Extract the [x, y] coordinate from the center of the cell holding the provided text.  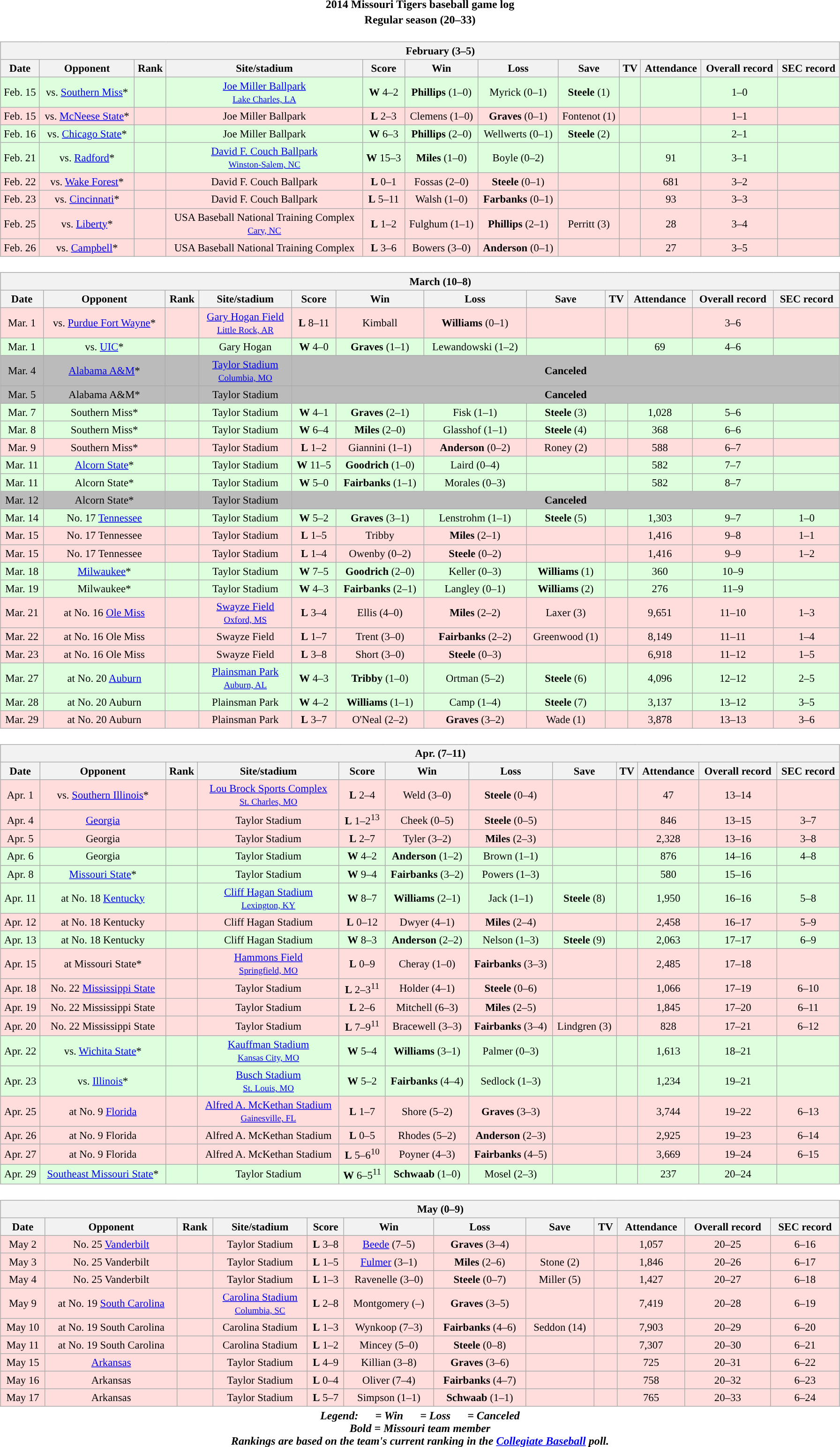
19–23 [738, 1136]
Steele (3) [566, 412]
1,427 [651, 1280]
vs. Campbell* [87, 248]
828 [668, 1026]
Apr. 19 [21, 1007]
Apr. 26 [21, 1136]
Steele (0–4) [510, 795]
2,328 [668, 839]
Steele (5) [566, 518]
Steele (6) [566, 678]
Mar. 27 [22, 678]
Fairbanks (3–4) [510, 1026]
Cliff Hagan StadiumLexington, KY [269, 898]
6–19 [805, 1304]
17–19 [738, 988]
L 0–5 [362, 1136]
L 8–11 [314, 323]
Langley (0–1) [475, 588]
vs. Southern Miss* [87, 92]
13–15 [738, 820]
6–14 [808, 1136]
O'Neal (2–2) [380, 720]
Rhodes (5–2) [427, 1136]
1,028 [660, 412]
Anderson (1–2) [427, 856]
7,307 [651, 1345]
2,925 [668, 1136]
W 11–5 [314, 465]
W 8–7 [362, 898]
20–33 [727, 1398]
Short (3–0) [380, 654]
Fisk (1–1) [475, 412]
Miles (2–6) [480, 1262]
Mar. 4 [22, 370]
4,096 [660, 678]
Apr. 22 [21, 1051]
5–8 [808, 898]
Steele (1) [589, 92]
3,744 [668, 1111]
Seddon (14) [560, 1327]
16–17 [738, 922]
588 [660, 447]
Mar. 23 [22, 654]
Williams (1–1) [380, 702]
March (10–8) [420, 281]
Apr. 27 [21, 1154]
Boyle (0–2) [518, 158]
Fairbanks (4–7) [480, 1380]
W 7–5 [314, 571]
L 2–6 [362, 1007]
5–9 [808, 922]
W 15–3 [384, 158]
17–20 [738, 1007]
Ravenelle (3–0) [389, 1280]
May 3 [23, 1262]
6,918 [660, 654]
Feb. 26 [20, 248]
6–17 [805, 1262]
Kimball [380, 323]
vs. Southern Illinois* [103, 795]
2,063 [668, 940]
Myrick (0–1) [518, 92]
6–22 [805, 1363]
20–28 [727, 1304]
Ellis (4–0) [380, 612]
Bowers (3–0) [442, 248]
Lenstrohm (1–1) [475, 518]
11–9 [733, 588]
Apr. 11 [21, 898]
Palmer (0–3) [510, 1051]
L 0–1 [384, 182]
Goodrich (2–0) [380, 571]
Morales (0–3) [475, 483]
8–7 [733, 483]
at Missouri State* [103, 963]
Apr. 5 [21, 839]
3,878 [660, 720]
Mar. 9 [22, 447]
7,903 [651, 1327]
20–30 [727, 1345]
vs. Radford* [87, 158]
Tribby (1–0) [380, 678]
19–22 [738, 1111]
vs. UIC* [105, 347]
1,846 [651, 1262]
Steele (9) [585, 940]
846 [668, 820]
Fairbanks (4–5) [510, 1154]
Plainsman ParkAuburn, AL [245, 678]
3,669 [668, 1154]
Keller (0–3) [475, 571]
L 1–213 [362, 820]
2,458 [668, 922]
6–7 [733, 447]
17–21 [738, 1026]
Miles (2–3) [510, 839]
L 0–4 [326, 1380]
Simpson (1–1) [389, 1398]
13–12 [733, 702]
Killian (3–8) [389, 1363]
Feb. 21 [20, 158]
Graves (3–1) [380, 518]
Schwaab (1–1) [480, 1398]
Mar. 7 [22, 412]
Glasshof (1–1) [475, 430]
February (3–5) [420, 51]
Steele (0–7) [480, 1280]
1–5 [806, 654]
5–6 [733, 412]
L 2–3 [384, 116]
Fairbanks (4–6) [480, 1327]
Walsh (1–0) [442, 199]
Feb. 16 [20, 134]
Alfred A. McKethan StadiumGainesville, FL [269, 1111]
580 [668, 874]
Perritt (3) [589, 223]
W 8–3 [362, 940]
2–5 [806, 678]
69 [660, 347]
20–25 [727, 1244]
vs. Wichita State* [103, 1051]
3–4 [740, 223]
Fairbanks (4–4) [427, 1081]
Kauffman StadiumKansas City, MO [269, 1051]
Williams (0–1) [475, 323]
David F. Couch BallparkWinston-Salem, NC [264, 158]
Powers (1–3) [510, 874]
11–12 [733, 654]
Miles (2–4) [510, 922]
Jack (1–1) [510, 898]
Beede (7–5) [389, 1244]
Fairbanks (1–1) [380, 483]
Apr. 12 [21, 922]
Feb. 22 [20, 182]
Clemens (1–0) [442, 116]
Lou Brock Sports ComplexSt. Charles, MO [269, 795]
Nelson (1–3) [510, 940]
6–15 [808, 1154]
3–8 [808, 839]
Carolina StadiumColumbia, SC [260, 1304]
W 6–511 [362, 1174]
20–27 [727, 1280]
Shore (5–2) [427, 1111]
Taylor StadiumColumbia, MO [245, 370]
2,485 [668, 963]
19–21 [738, 1081]
Apr. 29 [21, 1174]
Graves (3–5) [480, 1304]
20–24 [738, 1174]
vs. Illinois* [103, 1081]
3,137 [660, 702]
Phillips (2–0) [442, 134]
368 [660, 430]
Apr. 13 [21, 940]
1,066 [668, 988]
765 [651, 1398]
Stone (2) [560, 1262]
9–8 [733, 535]
Apr. (7–11) [420, 754]
L 7–911 [362, 1026]
Missouri State* [103, 874]
Poyner (4–3) [427, 1154]
19–24 [738, 1154]
Hammons FieldSpringfield, MO [269, 963]
6–11 [808, 1007]
3–7 [808, 820]
3–1 [740, 158]
Laxer (3) [566, 612]
Anderson (2–2) [427, 940]
vs. Purdue Fort Wayne* [105, 323]
Swayze FieldOxford, MS [245, 612]
Apr. 1 [21, 795]
7,419 [651, 1304]
20–29 [727, 1327]
vs. Liberty* [87, 223]
May 10 [23, 1327]
237 [668, 1174]
L 3–4 [314, 612]
6–9 [808, 940]
6–10 [808, 988]
15–16 [738, 874]
10–9 [733, 571]
11–11 [733, 636]
L 1–4 [314, 553]
20–32 [727, 1380]
47 [668, 795]
Apr. 6 [21, 856]
Fontenot (1) [589, 116]
Steele (7) [566, 702]
6–20 [805, 1327]
USA Baseball National Training Complex [264, 248]
L 5–7 [326, 1398]
L 5–11 [384, 199]
Apr. 15 [21, 963]
8,149 [660, 636]
20–31 [727, 1363]
6–21 [805, 1345]
Mar. 21 [22, 612]
May 11 [23, 1345]
6–24 [805, 1398]
Graves (3–4) [480, 1244]
L 3–7 [314, 720]
1,057 [651, 1244]
Mar. 12 [22, 500]
93 [671, 199]
3–2 [740, 182]
Graves (3–3) [510, 1111]
Phillips (2–1) [518, 223]
13–16 [738, 839]
27 [671, 248]
Greenwood (1) [566, 636]
Williams (2–1) [427, 898]
91 [671, 158]
May 17 [23, 1398]
360 [660, 571]
1–2 [806, 553]
4–8 [808, 856]
7–7 [733, 465]
Tyler (3–2) [427, 839]
18–21 [738, 1051]
W 9–4 [362, 874]
Apr. 23 [21, 1081]
Graves (3–2) [475, 720]
Sedlock (1–3) [510, 1081]
Mitchell (6–3) [427, 1007]
1,613 [668, 1051]
Mar. 28 [22, 702]
Bracewell (3–3) [427, 1026]
Mincey (5–0) [389, 1345]
vs. McNeese State* [87, 116]
6–6 [733, 430]
Apr. 20 [21, 1026]
Steele (4) [566, 430]
6–18 [805, 1280]
Apr. 25 [21, 1111]
Graves (3–6) [480, 1363]
2–1 [740, 134]
Gary Hogan FieldLittle Rock, AR [245, 323]
USA Baseball National Training ComplexCary, NC [264, 223]
17–17 [738, 940]
Miles (2–0) [380, 430]
Fairbanks (3–2) [427, 874]
Miles (2–2) [475, 612]
6–16 [805, 1244]
W 6–3 [384, 134]
Apr. 4 [21, 820]
Apr. 8 [21, 874]
Williams (3–1) [427, 1051]
Trent (3–0) [380, 636]
W 4–0 [314, 347]
Cheek (0–5) [427, 820]
Goodrich (1–0) [380, 465]
276 [660, 588]
Steele (0–5) [510, 820]
Camp (1–4) [475, 702]
1,950 [668, 898]
Apr. 18 [21, 988]
Lindgren (3) [585, 1026]
1–4 [806, 636]
Steele (0–3) [475, 654]
Steele (0–2) [475, 553]
Wade (1) [566, 720]
W 4–1 [314, 412]
Steele (2) [589, 134]
11–10 [733, 612]
L 2–7 [362, 839]
May (0–9) [420, 1209]
W 5–4 [362, 1051]
681 [671, 182]
Mar. 19 [22, 588]
Miller (5) [560, 1280]
L 2–4 [362, 795]
Brown (1–1) [510, 856]
Fulghum (1–1) [442, 223]
Ortman (5–2) [475, 678]
Graves (1–1) [380, 347]
Tribby [380, 535]
Mar. 8 [22, 430]
Joe Miller BallparkLake Charles, LA [264, 92]
W 6–4 [314, 430]
W 5–0 [314, 483]
1,234 [668, 1081]
May 9 [23, 1304]
Anderson (0–1) [518, 248]
L 5–610 [362, 1154]
3–3 [740, 199]
6–13 [808, 1111]
Feb. 23 [20, 199]
758 [651, 1380]
9–9 [733, 553]
L 3–6 [384, 248]
16–16 [738, 898]
L 0–12 [362, 922]
May 15 [23, 1363]
May 2 [23, 1244]
4–6 [733, 347]
20–26 [727, 1262]
Weld (3–0) [427, 795]
1,303 [660, 518]
1,845 [668, 1007]
Fossas (2–0) [442, 182]
May 4 [23, 1280]
14–16 [738, 856]
Steele (8) [585, 898]
Feb. 25 [20, 223]
vs. Cincinnati* [87, 199]
9–7 [733, 518]
vs. Chicago State* [87, 134]
Mar. 22 [22, 636]
Miles (2–5) [510, 1007]
Holder (4–1) [427, 988]
L 2–8 [326, 1304]
13–13 [733, 720]
Miles (1–0) [442, 158]
17–18 [738, 963]
Farbanks (0–1) [518, 199]
Fairbanks (2–2) [475, 636]
Williams (1) [566, 571]
L 4–9 [326, 1363]
6–23 [805, 1380]
Williams (2) [566, 588]
Steele (0–8) [480, 1345]
Gary Hogan [245, 347]
L 2–311 [362, 988]
vs. Wake Forest* [87, 182]
Schwaab (1–0) [427, 1174]
Roney (2) [566, 447]
Mar. 5 [22, 395]
Oliver (7–4) [389, 1380]
Phillips (1–0) [442, 92]
Anderson (2–3) [510, 1136]
Wellwerts (0–1) [518, 134]
Anderson (0–2) [475, 447]
L 0–9 [362, 963]
Busch StadiumSt. Louis, MO [269, 1081]
Southeast Missouri State* [103, 1174]
Owenby (0–2) [380, 553]
Fulmer (3–1) [389, 1262]
12–12 [733, 678]
9,651 [660, 612]
Graves (0–1) [518, 116]
Mar. 14 [22, 518]
Fairbanks (2–1) [380, 588]
Fairbanks (3–3) [510, 963]
Lewandowski (1–2) [475, 347]
Dwyer (4–1) [427, 922]
Mar. 29 [22, 720]
1–3 [806, 612]
Miles (2–1) [475, 535]
876 [668, 856]
Graves (2–1) [380, 412]
Laird (0–4) [475, 465]
May 16 [23, 1380]
725 [651, 1363]
6–12 [808, 1026]
Wynkoop (7–3) [389, 1327]
Steele (0–6) [510, 988]
Mosel (2–3) [510, 1174]
Giannini (1–1) [380, 447]
28 [671, 223]
Steele (0–1) [518, 182]
Montgomery (–) [389, 1304]
13–14 [738, 795]
Cheray (1–0) [427, 963]
Mar. 18 [22, 571]
